Return the (X, Y) coordinate for the center point of the cell that contains the specified text.  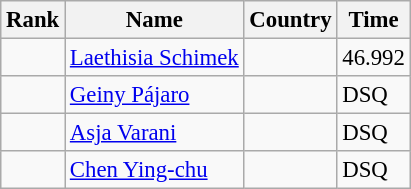
Rank (33, 20)
Country (290, 20)
Name (155, 20)
Asja Varani (155, 133)
46.992 (374, 58)
Geiny Pájaro (155, 95)
Laethisia Schimek (155, 58)
Time (374, 20)
Chen Ying-chu (155, 170)
